Provide the (x, y) coordinate of the cell's center where the given text is located.  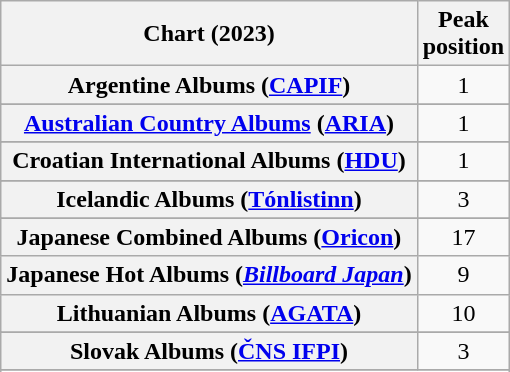
10 (463, 313)
Peakposition (463, 34)
Japanese Combined Albums (Oricon) (209, 237)
Australian Country Albums (ARIA) (209, 123)
9 (463, 275)
Japanese Hot Albums (Billboard Japan) (209, 275)
Chart (2023) (209, 34)
Argentine Albums (CAPIF) (209, 85)
Croatian International Albums (HDU) (209, 161)
17 (463, 237)
Slovak Albums (ČNS IFPI) (209, 351)
Lithuanian Albums (AGATA) (209, 313)
Icelandic Albums (Tónlistinn) (209, 199)
